Identify which cell holds the provided text, then report its [x, y] central coordinate. 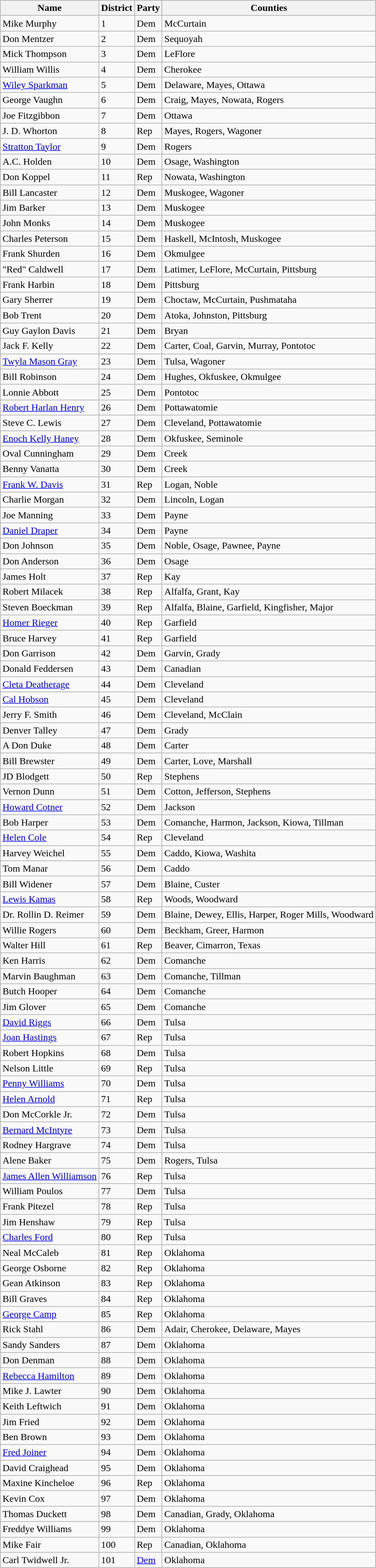
Gean Atkinson [50, 1283]
11 [117, 177]
Bill Lancaster [50, 193]
Mick Thompson [50, 54]
Neal McCaleb [50, 1253]
Don Koppel [50, 177]
Garvin, Grady [269, 653]
99 [117, 1529]
Don Johnson [50, 546]
Daniel Draper [50, 530]
Charles Peterson [50, 239]
Alfalfa, Blaine, Garfield, Kingfisher, Major [269, 607]
Stratton Taylor [50, 146]
Alene Baker [50, 1160]
Enoch Kelly Haney [50, 438]
Party [148, 8]
60 [117, 930]
89 [117, 1375]
18 [117, 285]
Rebecca Hamilton [50, 1375]
Mike Fair [50, 1545]
Osage, Washington [269, 161]
3 [117, 54]
49 [117, 761]
55 [117, 853]
A Don Duke [50, 746]
81 [117, 1253]
Denver Talley [50, 730]
54 [117, 838]
39 [117, 607]
JD Blodgett [50, 776]
57 [117, 884]
101 [117, 1560]
45 [117, 700]
Thomas Duckett [50, 1514]
Jim Fried [50, 1421]
56 [117, 868]
David Riggs [50, 1022]
Bernard McIntyre [50, 1130]
Tulsa, Wagoner [269, 361]
98 [117, 1514]
33 [117, 515]
59 [117, 914]
Ben Brown [50, 1437]
William Willis [50, 69]
95 [117, 1468]
Delaware, Mayes, Ottawa [269, 85]
Pontotoc [269, 392]
70 [117, 1084]
Pottawatomie [269, 407]
9 [117, 146]
Beckham, Greer, Harmon [269, 930]
Kevin Cox [50, 1499]
19 [117, 300]
David Craighead [50, 1468]
Canadian, Oklahoma [269, 1545]
McCurtain [269, 23]
Keith Leftwich [50, 1406]
Penny Williams [50, 1084]
64 [117, 992]
Bill Graves [50, 1299]
Nowata, Washington [269, 177]
29 [117, 454]
Bill Widener [50, 884]
Don Anderson [50, 561]
Canadian [269, 669]
Mayes, Rogers, Wagoner [269, 131]
Fred Joiner [50, 1453]
Mike J. Lawter [50, 1391]
Carl Twidwell Jr. [50, 1560]
Sequoyah [269, 39]
Howard Cotner [50, 807]
Haskell, McIntosh, Muskogee [269, 239]
23 [117, 361]
Counties [269, 8]
27 [117, 423]
Frank Harbin [50, 285]
72 [117, 1114]
93 [117, 1437]
92 [117, 1421]
Hughes, Okfuskee, Okmulgee [269, 377]
Don McCorkle Jr. [50, 1114]
30 [117, 469]
Logan, Noble [269, 484]
1 [117, 23]
Helen Cole [50, 838]
88 [117, 1360]
75 [117, 1160]
Muskogee, Wagoner [269, 193]
32 [117, 500]
Ottawa [269, 115]
Lonnie Abbott [50, 392]
Marvin Baughman [50, 976]
Alfalfa, Grant, Kay [269, 592]
Oval Cunningham [50, 454]
84 [117, 1299]
James Allen Williamson [50, 1176]
Cleveland, McClain [269, 715]
67 [117, 1038]
6 [117, 100]
16 [117, 254]
Dr. Rollin D. Reimer [50, 914]
83 [117, 1283]
Joan Hastings [50, 1038]
Canadian, Grady, Oklahoma [269, 1514]
Adair, Cherokee, Delaware, Mayes [269, 1329]
Osage [269, 561]
53 [117, 822]
J. D. Whorton [50, 131]
Cal Hobson [50, 700]
87 [117, 1345]
78 [117, 1207]
65 [117, 1007]
76 [117, 1176]
50 [117, 776]
17 [117, 269]
James Holt [50, 576]
Twyla Mason Gray [50, 361]
Rogers, Tulsa [269, 1160]
5 [117, 85]
Donald Feddersen [50, 669]
44 [117, 684]
69 [117, 1068]
Comanche, Tillman [269, 976]
Maxine Kincheloe [50, 1483]
Jim Barker [50, 208]
Cleveland, Pottawatomie [269, 423]
Harvey Weichel [50, 853]
10 [117, 161]
Craig, Mayes, Nowata, Rogers [269, 100]
Lincoln, Logan [269, 500]
Woods, Woodward [269, 899]
26 [117, 407]
79 [117, 1222]
District [117, 8]
Rodney Hargrave [50, 1145]
Bryan [269, 331]
25 [117, 392]
Robert Hopkins [50, 1053]
Bill Robinson [50, 377]
77 [117, 1191]
Bill Brewster [50, 761]
80 [117, 1237]
Caddo, Kiowa, Washita [269, 853]
47 [117, 730]
Comanche, Harmon, Jackson, Kiowa, Tillman [269, 822]
8 [117, 131]
74 [117, 1145]
Wiley Sparkman [50, 85]
William Poulos [50, 1191]
Jackson [269, 807]
Rick Stahl [50, 1329]
58 [117, 899]
George Osborne [50, 1268]
Noble, Osage, Pawnee, Payne [269, 546]
Butch Hooper [50, 992]
91 [117, 1406]
Benny Vanatta [50, 469]
Stephens [269, 776]
38 [117, 592]
51 [117, 792]
36 [117, 561]
7 [117, 115]
Charlie Morgan [50, 500]
John Monks [50, 223]
Willie Rogers [50, 930]
Atoka, Johnston, Pittsburg [269, 315]
Name [50, 8]
94 [117, 1453]
Carter, Love, Marshall [269, 761]
Homer Rieger [50, 623]
Don Garrison [50, 653]
George Vaughn [50, 100]
Okfuskee, Seminole [269, 438]
2 [117, 39]
Latimer, LeFlore, McCurtain, Pittsburg [269, 269]
96 [117, 1483]
Cotton, Jefferson, Stephens [269, 792]
20 [117, 315]
"Red" Caldwell [50, 269]
100 [117, 1545]
Pittsburg [269, 285]
Beaver, Cimarron, Texas [269, 945]
61 [117, 945]
28 [117, 438]
Bob Trent [50, 315]
Tom Manar [50, 868]
George Camp [50, 1314]
Robert Harlan Henry [50, 407]
Nelson Little [50, 1068]
85 [117, 1314]
12 [117, 193]
40 [117, 623]
Frank Pitezel [50, 1207]
Steve C. Lewis [50, 423]
22 [117, 346]
Guy Gaylon Davis [50, 331]
43 [117, 669]
Robert Milacek [50, 592]
Jim Henshaw [50, 1222]
62 [117, 961]
Blaine, Custer [269, 884]
Frank W. Davis [50, 484]
90 [117, 1391]
97 [117, 1499]
Cleta Deatherage [50, 684]
4 [117, 69]
Steven Boeckman [50, 607]
71 [117, 1099]
13 [117, 208]
68 [117, 1053]
Charles Ford [50, 1237]
34 [117, 530]
Ken Harris [50, 961]
Bruce Harvey [50, 638]
Gary Sherrer [50, 300]
Don Denman [50, 1360]
Helen Arnold [50, 1099]
48 [117, 746]
Jerry F. Smith [50, 715]
Frank Shurden [50, 254]
Mike Murphy [50, 23]
14 [117, 223]
Don Mentzer [50, 39]
Carter, Coal, Garvin, Murray, Pontotoc [269, 346]
Jack F. Kelly [50, 346]
35 [117, 546]
46 [117, 715]
82 [117, 1268]
Walter Hill [50, 945]
21 [117, 331]
Kay [269, 576]
Freddye Williams [50, 1529]
Choctaw, McCurtain, Pushmataha [269, 300]
73 [117, 1130]
Joe Manning [50, 515]
Jim Glover [50, 1007]
63 [117, 976]
Sandy Sanders [50, 1345]
Grady [269, 730]
Blaine, Dewey, Ellis, Harper, Roger Mills, Woodward [269, 914]
41 [117, 638]
Bob Harper [50, 822]
42 [117, 653]
86 [117, 1329]
LeFlore [269, 54]
Okmulgee [269, 254]
52 [117, 807]
15 [117, 239]
Carter [269, 746]
31 [117, 484]
Lewis Kamas [50, 899]
37 [117, 576]
Joe Fitzgibbon [50, 115]
66 [117, 1022]
Caddo [269, 868]
Cherokee [269, 69]
Vernon Dunn [50, 792]
Rogers [269, 146]
A.C. Holden [50, 161]
24 [117, 377]
